Determine the [X, Y] coordinate at the center of the cell enclosing the given text.  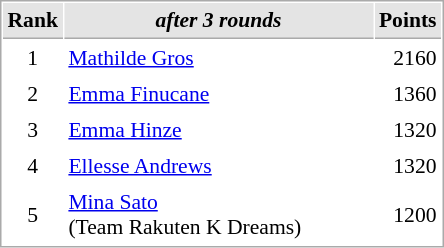
Mina Sato(Team Rakuten K Dreams) [218, 214]
2 [32, 93]
3 [32, 129]
1 [32, 57]
Points [408, 21]
4 [32, 165]
Emma Finucane [218, 93]
2160 [408, 57]
Mathilde Gros [218, 57]
1360 [408, 93]
Emma Hinze [218, 129]
after 3 rounds [218, 21]
5 [32, 214]
1200 [408, 214]
Ellesse Andrews [218, 165]
Rank [32, 21]
